Detect which cell encompasses the target text, then output its (x, y) center coordinate. 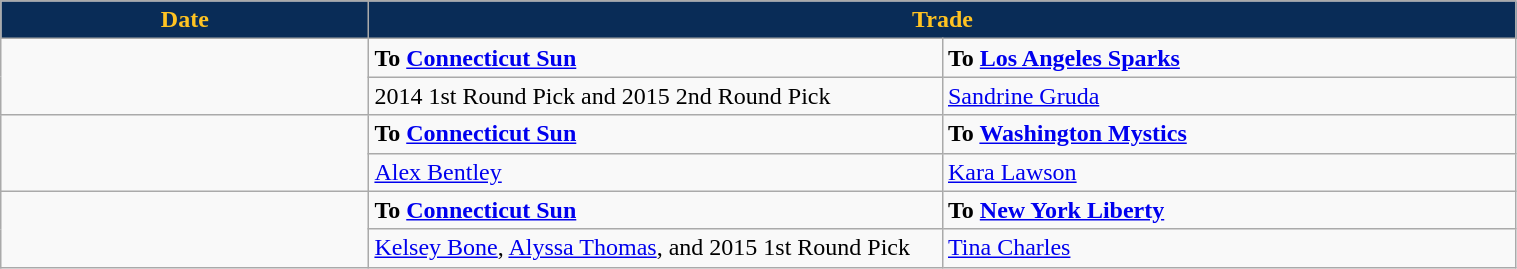
Tina Charles (1229, 248)
To Los Angeles Sparks (1229, 58)
2014 1st Round Pick and 2015 2nd Round Pick (656, 96)
Date (185, 20)
To New York Liberty (1229, 210)
To Washington Mystics (1229, 134)
Sandrine Gruda (1229, 96)
Kelsey Bone, Alyssa Thomas, and 2015 1st Round Pick (656, 248)
Alex Bentley (656, 172)
Kara Lawson (1229, 172)
Trade (942, 20)
